Locate the cell with the specified text and output its [x, y] center coordinate. 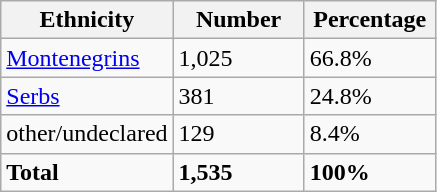
66.8% [370, 58]
1,535 [238, 172]
Number [238, 20]
Serbs [87, 96]
8.4% [370, 134]
100% [370, 172]
381 [238, 96]
Total [87, 172]
1,025 [238, 58]
Ethnicity [87, 20]
Percentage [370, 20]
129 [238, 134]
24.8% [370, 96]
other/undeclared [87, 134]
Montenegrins [87, 58]
